Identify which cell holds the provided text, then report its [X, Y] central coordinate. 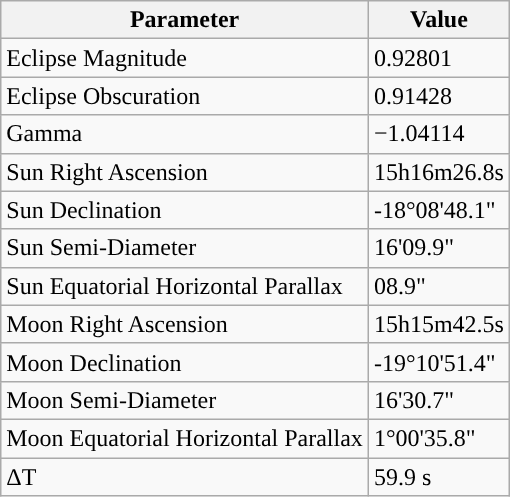
-19°10'51.4" [438, 362]
0.92801 [438, 58]
Moon Semi-Diameter [185, 400]
Sun Semi-Diameter [185, 248]
16'09.9" [438, 248]
Moon Equatorial Horizontal Parallax [185, 438]
Value [438, 20]
59.9 s [438, 477]
15h16m26.8s [438, 172]
1°00'35.8" [438, 438]
ΔT [185, 477]
Eclipse Obscuration [185, 96]
-18°08'48.1" [438, 210]
Sun Right Ascension [185, 172]
Sun Declination [185, 210]
Eclipse Magnitude [185, 58]
Parameter [185, 20]
−1.04114 [438, 134]
0.91428 [438, 96]
Gamma [185, 134]
Sun Equatorial Horizontal Parallax [185, 286]
16'30.7" [438, 400]
08.9" [438, 286]
Moon Right Ascension [185, 324]
15h15m42.5s [438, 324]
Moon Declination [185, 362]
